Return (x, y) of the center of cell containing provided text 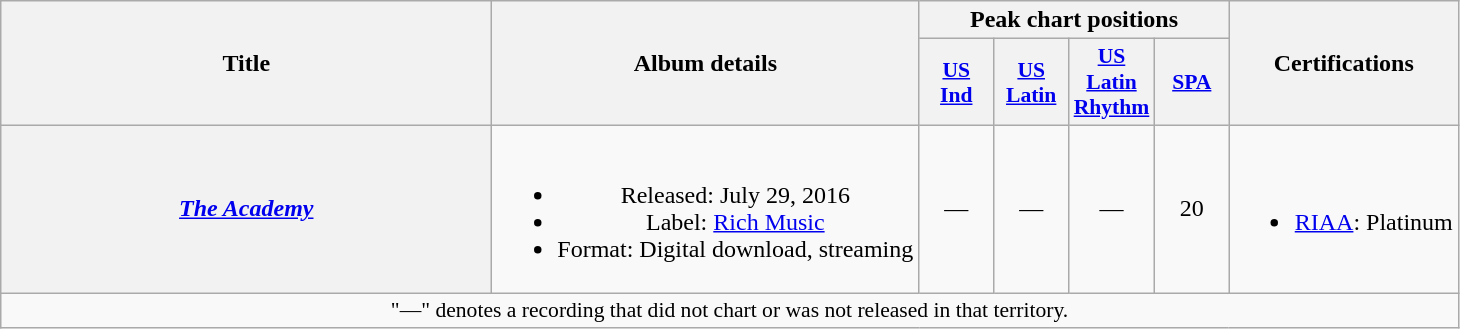
"—" denotes a recording that did not chart or was not released in that territory. (730, 310)
Title (246, 64)
Certifications (1344, 64)
The Academy (246, 208)
RIAA: Platinum (1344, 208)
USLatin (1032, 82)
Album details (706, 64)
USInd (956, 82)
20 (1192, 208)
USLatinRhythm (1112, 82)
Released: July 29, 2016Label: Rich MusicFormat: Digital download, streaming (706, 208)
SPA (1192, 82)
Peak chart positions (1074, 20)
